Find where the given text appears and provide that cell's center as [X, Y] coordinate. 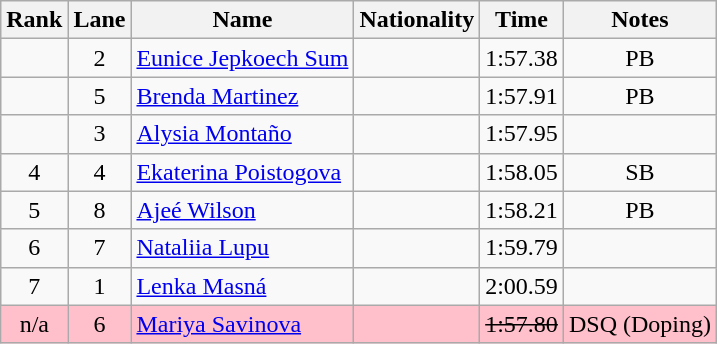
1:58.05 [522, 172]
Nationality [417, 20]
Lenka Masná [242, 286]
Ekaterina Poistogova [242, 172]
1:59.79 [522, 248]
Alysia Montaño [242, 134]
1:57.91 [522, 96]
1 [100, 286]
SB [640, 172]
Eunice Jepkoech Sum [242, 58]
DSQ (Doping) [640, 324]
2:00.59 [522, 286]
1:57.80 [522, 324]
Notes [640, 20]
1:57.38 [522, 58]
Brenda Martinez [242, 96]
2 [100, 58]
Lane [100, 20]
Rank [34, 20]
3 [100, 134]
Time [522, 20]
Mariya Savinova [242, 324]
1:57.95 [522, 134]
8 [100, 210]
Nataliia Lupu [242, 248]
Name [242, 20]
Ajeé Wilson [242, 210]
1:58.21 [522, 210]
n/a [34, 324]
